Return [x, y] of the center of cell containing provided text 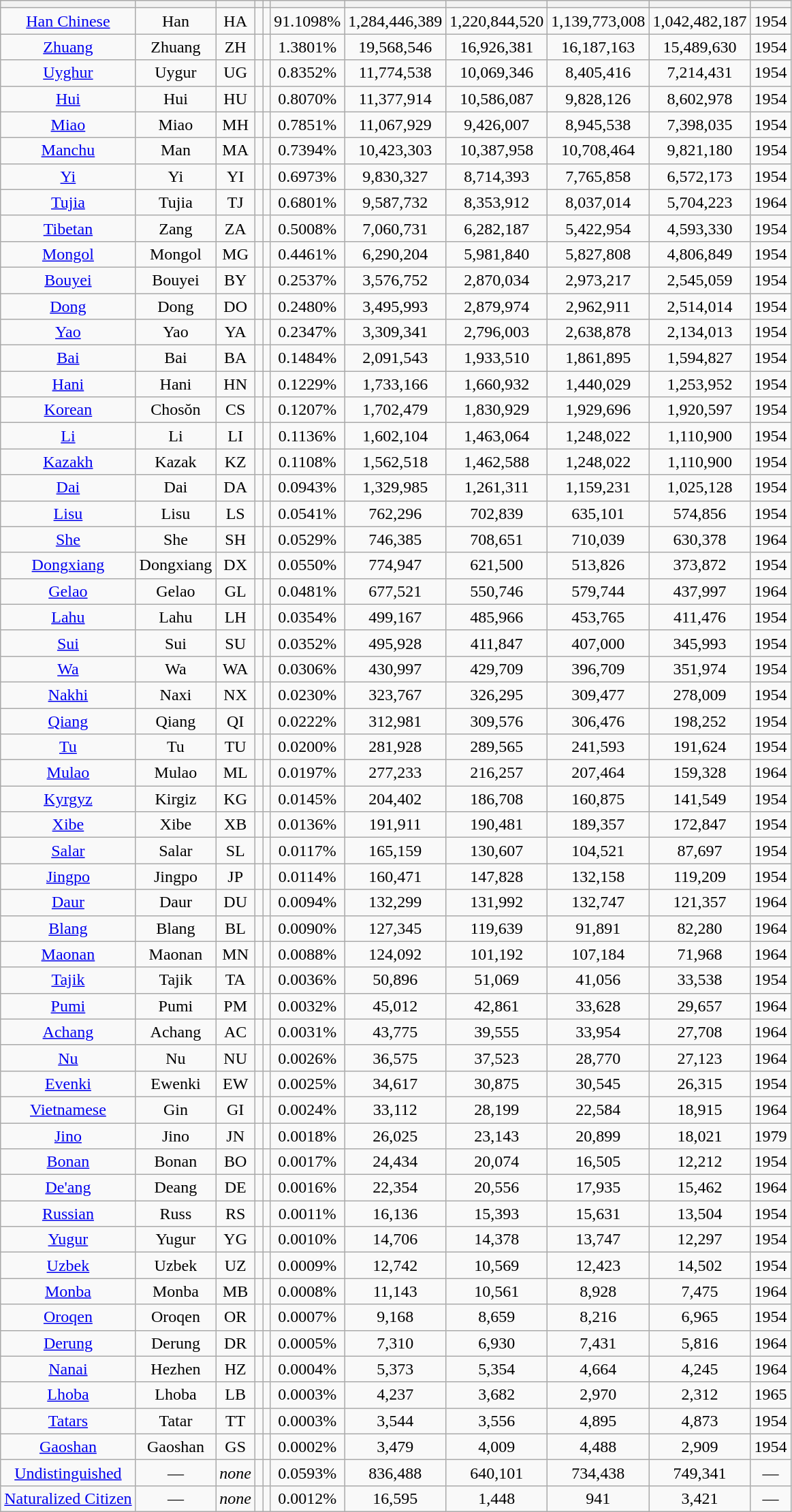
15,462 [700, 1188]
27,708 [700, 1032]
119,209 [700, 877]
HU [236, 99]
0.0011% [308, 1214]
0.0352% [308, 643]
0.0031% [308, 1032]
373,872 [700, 565]
Naxi [176, 695]
124,092 [395, 954]
SU [236, 643]
EW [236, 1084]
13,504 [700, 1214]
8,353,912 [497, 202]
0.2480% [308, 306]
2,909 [700, 1447]
Korean [68, 410]
91,891 [598, 928]
198,252 [700, 721]
9,168 [395, 1317]
774,947 [395, 565]
0.7394% [308, 151]
HA [236, 21]
2,312 [700, 1395]
119,639 [497, 928]
9,587,732 [395, 202]
10,569 [497, 1265]
0.0008% [308, 1291]
1,830,929 [497, 410]
16,505 [598, 1162]
131,992 [497, 902]
11,377,914 [395, 99]
TJ [236, 202]
141,549 [700, 799]
306,476 [598, 721]
2,638,878 [598, 332]
Kazakh [68, 462]
YI [236, 176]
ZH [236, 47]
191,624 [700, 747]
8,659 [497, 1317]
BY [236, 280]
734,438 [598, 1472]
1,025,128 [700, 488]
323,767 [395, 695]
45,012 [395, 1006]
495,928 [395, 643]
5,827,808 [598, 254]
DO [236, 306]
LB [236, 1395]
Uyghur [68, 73]
132,747 [598, 902]
33,628 [598, 1006]
1,602,104 [395, 436]
407,000 [598, 643]
12,423 [598, 1265]
8,928 [598, 1291]
579,744 [598, 591]
Gin [176, 1109]
14,706 [395, 1240]
34,617 [395, 1084]
836,488 [395, 1472]
UG [236, 73]
0.0593% [308, 1472]
MH [236, 125]
DX [236, 565]
345,993 [700, 643]
Han Chinese [68, 21]
9,830,327 [395, 176]
3,556 [497, 1421]
UZ [236, 1265]
BA [236, 358]
27,123 [700, 1058]
1965 [771, 1395]
0.7851% [308, 125]
5,373 [395, 1369]
4,237 [395, 1395]
5,704,223 [700, 202]
204,402 [395, 799]
14,502 [700, 1265]
8,945,538 [598, 125]
Deang [176, 1188]
0.0481% [308, 591]
3,682 [497, 1395]
GS [236, 1447]
429,709 [497, 669]
RS [236, 1214]
0.0094% [308, 902]
1,284,446,389 [395, 21]
5,981,840 [497, 254]
16,136 [395, 1214]
Undistinguished [68, 1472]
0.2347% [308, 332]
0.8070% [308, 99]
TA [236, 980]
621,500 [497, 565]
1,220,844,520 [497, 21]
186,708 [497, 799]
0.0943% [308, 488]
309,477 [598, 695]
15,393 [497, 1214]
29,657 [700, 1006]
MA [236, 151]
33,954 [598, 1032]
4,806,849 [700, 254]
30,545 [598, 1084]
37,523 [497, 1058]
0.2537% [308, 280]
KG [236, 799]
11,067,929 [395, 125]
3,495,993 [395, 306]
7,475 [700, 1291]
0.0088% [308, 954]
1,139,773,008 [598, 21]
104,521 [598, 851]
746,385 [395, 539]
PM [236, 1006]
0.0230% [308, 695]
4,009 [497, 1447]
18,915 [700, 1109]
0.1229% [308, 384]
0.0550% [308, 565]
SL [236, 851]
10,387,958 [497, 151]
17,935 [598, 1188]
1979 [771, 1135]
4,245 [700, 1369]
Uygur [176, 73]
0.0117% [308, 851]
2,796,003 [497, 332]
NX [236, 695]
Russ [176, 1214]
277,233 [395, 773]
2,134,013 [700, 332]
132,299 [395, 902]
0.1108% [308, 462]
0.5008% [308, 228]
0.4461% [308, 254]
71,968 [700, 954]
0.0004% [308, 1369]
1,933,510 [497, 358]
20,899 [598, 1135]
7,398,035 [700, 125]
499,167 [395, 617]
640,101 [497, 1472]
1,562,518 [395, 462]
6,290,204 [395, 254]
0.0016% [308, 1188]
8,037,014 [598, 202]
309,576 [497, 721]
24,434 [395, 1162]
0.0354% [308, 617]
351,974 [700, 669]
513,826 [598, 565]
941 [598, 1498]
42,861 [497, 1006]
Nanai [68, 1369]
10,561 [497, 1291]
1,253,952 [700, 384]
0.0036% [308, 980]
411,476 [700, 617]
190,481 [497, 825]
26,315 [700, 1084]
5,816 [700, 1343]
22,584 [598, 1109]
9,821,180 [700, 151]
0.0002% [308, 1447]
453,765 [598, 617]
1,702,479 [395, 410]
Chosŏn [176, 410]
ZA [236, 228]
Tibetan [68, 228]
AC [236, 1032]
20,074 [497, 1162]
10,708,464 [598, 151]
0.0005% [308, 1343]
87,697 [700, 851]
0.0306% [308, 669]
0.0197% [308, 773]
2,870,034 [497, 280]
28,770 [598, 1058]
0.0007% [308, 1317]
8,602,978 [700, 99]
3,421 [700, 1498]
Manchu [68, 151]
TT [236, 1421]
762,296 [395, 514]
WA [236, 669]
207,464 [598, 773]
121,357 [700, 902]
3,576,752 [395, 280]
7,310 [395, 1343]
DR [236, 1343]
0.0541% [308, 514]
4,873 [700, 1421]
0.0114% [308, 877]
7,431 [598, 1343]
127,345 [395, 928]
0.0026% [308, 1058]
0.1484% [308, 358]
396,709 [598, 669]
0.0032% [308, 1006]
MN [236, 954]
160,471 [395, 877]
Naturalized Citizen [68, 1498]
Russian [68, 1214]
1.3801% [308, 47]
MB [236, 1291]
6,965 [700, 1317]
16,595 [395, 1498]
281,928 [395, 747]
749,341 [700, 1472]
Zang [176, 228]
326,295 [497, 695]
15,489,630 [700, 47]
Han [176, 21]
10,586,087 [497, 99]
7,060,731 [395, 228]
0.0018% [308, 1135]
0.0025% [308, 1084]
50,896 [395, 980]
NU [236, 1058]
QI [236, 721]
159,328 [700, 773]
1,042,482,187 [700, 21]
GL [236, 591]
XB [236, 825]
630,378 [700, 539]
216,257 [497, 773]
1,261,311 [497, 488]
1,920,597 [700, 410]
1,448 [497, 1498]
2,970 [598, 1395]
132,158 [598, 877]
191,911 [395, 825]
189,357 [598, 825]
550,746 [497, 591]
0.0200% [308, 747]
1,329,985 [395, 488]
0.0009% [308, 1265]
43,775 [395, 1032]
39,555 [497, 1032]
11,774,538 [395, 73]
30,875 [497, 1084]
278,009 [700, 695]
6,930 [497, 1343]
LS [236, 514]
GI [236, 1109]
DA [236, 488]
Vietnamese [68, 1109]
1,861,895 [598, 358]
147,828 [497, 877]
289,565 [497, 747]
6,282,187 [497, 228]
DU [236, 902]
Tatar [176, 1421]
1,463,064 [497, 436]
2,545,059 [700, 280]
3,309,341 [395, 332]
8,216 [598, 1317]
Kyrgyz [68, 799]
0.0529% [308, 539]
574,856 [700, 514]
33,112 [395, 1109]
1,440,029 [598, 384]
0.0145% [308, 799]
33,538 [700, 980]
HN [236, 384]
Ewenki [176, 1084]
4,895 [598, 1421]
241,593 [598, 747]
411,847 [497, 643]
Tatars [68, 1421]
0.8352% [308, 73]
4,488 [598, 1447]
710,039 [598, 539]
16,926,381 [497, 47]
JP [236, 877]
BO [236, 1162]
20,556 [497, 1188]
DE [236, 1188]
1,660,932 [497, 384]
0.0024% [308, 1109]
677,521 [395, 591]
BL [236, 928]
YA [236, 332]
635,101 [598, 514]
36,575 [395, 1058]
8,405,416 [598, 73]
0.0222% [308, 721]
26,025 [395, 1135]
1,929,696 [598, 410]
0.0090% [308, 928]
Hezhen [176, 1369]
3,479 [395, 1447]
430,997 [395, 669]
0.1207% [308, 410]
12,742 [395, 1265]
6,572,173 [700, 176]
0.6973% [308, 176]
12,297 [700, 1240]
KZ [236, 462]
14,378 [497, 1240]
18,021 [700, 1135]
10,423,303 [395, 151]
3,544 [395, 1421]
OR [236, 1317]
0.1136% [308, 436]
22,354 [395, 1188]
10,069,346 [497, 73]
0.0010% [308, 1240]
15,631 [598, 1214]
23,143 [497, 1135]
Kirgiz [176, 799]
2,962,911 [598, 306]
1,159,231 [598, 488]
130,607 [497, 851]
2,091,543 [395, 358]
702,839 [497, 514]
19,568,546 [395, 47]
2,514,014 [700, 306]
1,462,588 [497, 462]
28,199 [497, 1109]
8,714,393 [497, 176]
5,354 [497, 1369]
0.0012% [308, 1498]
41,056 [598, 980]
312,981 [395, 721]
12,212 [700, 1162]
2,973,217 [598, 280]
82,280 [700, 928]
0.0017% [308, 1162]
TU [236, 747]
0.0136% [308, 825]
ML [236, 773]
LH [236, 617]
Man [176, 151]
LI [236, 436]
1,594,827 [700, 358]
16,187,163 [598, 47]
101,192 [497, 954]
160,875 [598, 799]
107,184 [598, 954]
51,069 [497, 980]
708,651 [497, 539]
7,214,431 [700, 73]
4,593,330 [700, 228]
437,997 [700, 591]
YG [236, 1240]
MG [236, 254]
Evenki [68, 1084]
9,426,007 [497, 125]
165,159 [395, 851]
7,765,858 [598, 176]
CS [236, 410]
4,664 [598, 1369]
172,847 [700, 825]
13,747 [598, 1240]
HZ [236, 1369]
5,422,954 [598, 228]
SH [236, 539]
9,828,126 [598, 99]
Nakhi [68, 695]
De'ang [68, 1188]
1,733,166 [395, 384]
11,143 [395, 1291]
91.1098% [308, 21]
0.6801% [308, 202]
2,879,974 [497, 306]
JN [236, 1135]
485,966 [497, 617]
Kazak [176, 462]
